Return the [X, Y] coordinate for the center point of the cell that contains the specified text.  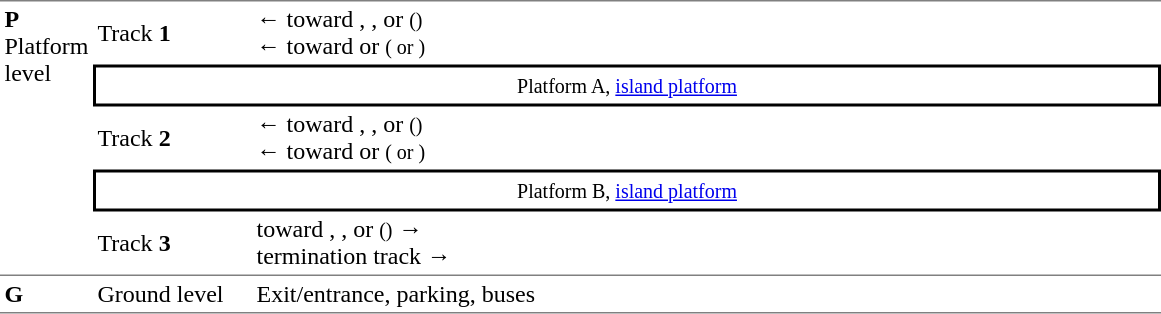
Track 3 [172, 244]
Exit/entrance, parking, buses [706, 295]
Platform B, island platform [627, 191]
Ground level [172, 295]
Track 2 [172, 138]
G [46, 295]
Platform A, island platform [627, 85]
Track 1 [172, 32]
toward , , or () → termination track → [706, 244]
PPlatform level [46, 138]
